Identify which cell holds the provided text, then report its (x, y) central coordinate. 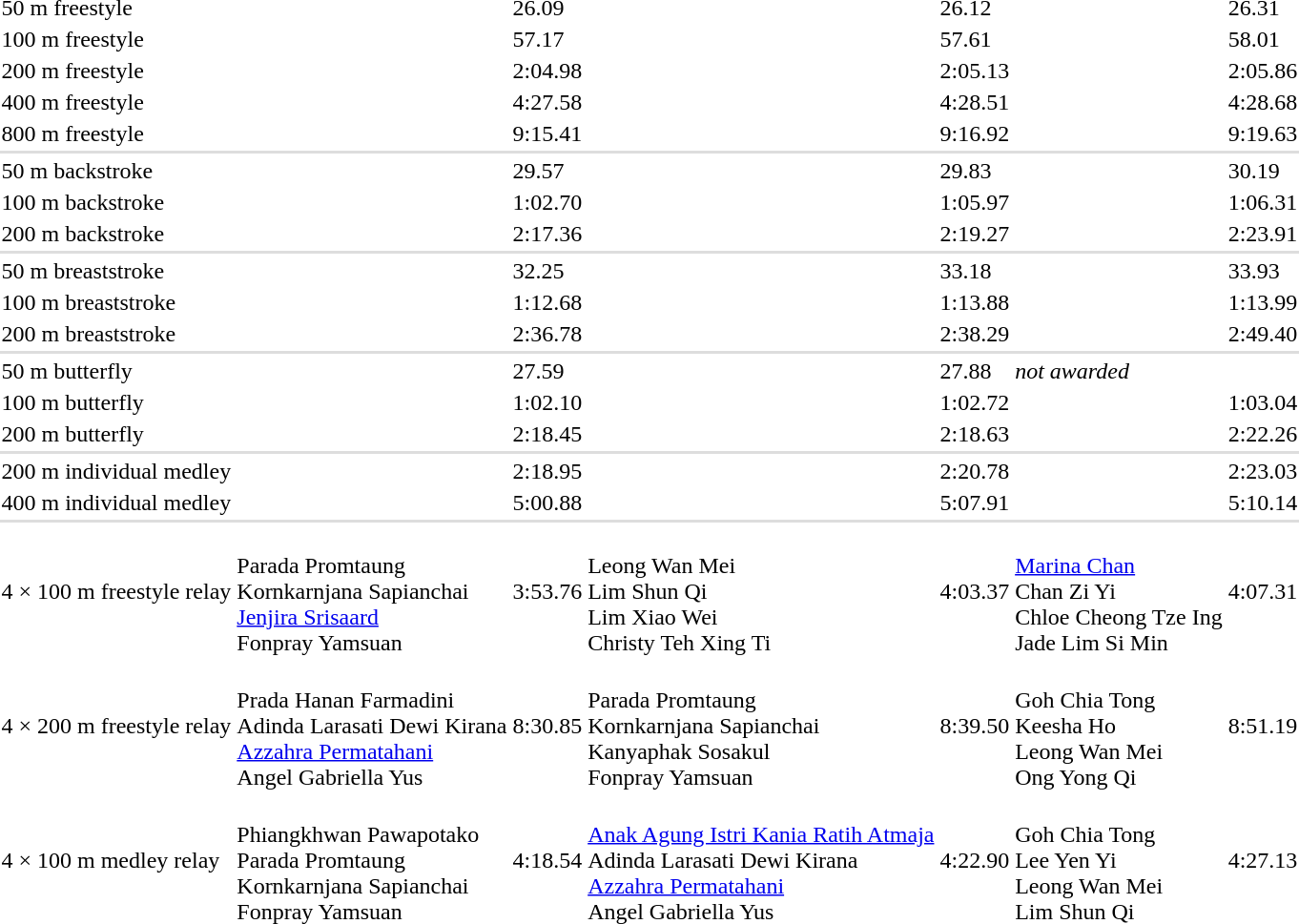
58.01 (1263, 39)
Marina ChanChan Zi YiChloe Cheong Tze IngJade Lim Si Min (1120, 591)
2:17.36 (547, 234)
200 m breaststroke (116, 334)
8:51.19 (1263, 726)
29.83 (975, 171)
9:19.63 (1263, 133)
50 m breaststroke (116, 271)
Leong Wan MeiLim Shun QiLim Xiao WeiChristy Teh Xing Ti (761, 591)
2:23.03 (1263, 471)
9:15.41 (547, 133)
33.93 (1263, 271)
1:02.70 (547, 202)
29.57 (547, 171)
4:28.68 (1263, 102)
8:39.50 (975, 726)
2:36.78 (547, 334)
2:38.29 (975, 334)
8:30.85 (547, 726)
1:02.72 (975, 402)
4 × 100 m freestyle relay (116, 591)
2:04.98 (547, 71)
30.19 (1263, 171)
400 m individual medley (116, 503)
100 m breaststroke (116, 302)
5:00.88 (547, 503)
200 m individual medley (116, 471)
Prada Hanan FarmadiniAdinda Larasati Dewi KiranaAzzahra PermatahaniAngel Gabriella Yus (372, 726)
not awarded (1156, 371)
100 m freestyle (116, 39)
2:22.26 (1263, 434)
57.17 (547, 39)
Goh Chia TongKeesha HoLeong Wan MeiOng Yong Qi (1120, 726)
1:03.04 (1263, 402)
1:13.99 (1263, 302)
4:07.31 (1263, 591)
57.61 (975, 39)
1:13.88 (975, 302)
27.59 (547, 371)
1:12.68 (547, 302)
4 × 200 m freestyle relay (116, 726)
200 m backstroke (116, 234)
2:20.78 (975, 471)
4:03.37 (975, 591)
32.25 (547, 271)
100 m backstroke (116, 202)
2:05.13 (975, 71)
27.88 (975, 371)
2:18.45 (547, 434)
2:49.40 (1263, 334)
2:18.63 (975, 434)
3:53.76 (547, 591)
50 m backstroke (116, 171)
200 m freestyle (116, 71)
5:10.14 (1263, 503)
9:16.92 (975, 133)
100 m butterfly (116, 402)
Parada PromtaungKornkarnjana SapianchaiKanyaphak SosakulFonpray Yamsuan (761, 726)
2:23.91 (1263, 234)
33.18 (975, 271)
1:05.97 (975, 202)
1:06.31 (1263, 202)
400 m freestyle (116, 102)
4:27.58 (547, 102)
Parada PromtaungKornkarnjana SapianchaiJenjira SrisaardFonpray Yamsuan (372, 591)
2:19.27 (975, 234)
50 m butterfly (116, 371)
800 m freestyle (116, 133)
4:28.51 (975, 102)
5:07.91 (975, 503)
2:18.95 (547, 471)
1:02.10 (547, 402)
2:05.86 (1263, 71)
200 m butterfly (116, 434)
